Output the (x, y) coordinate of the center of the cell containing the given text.  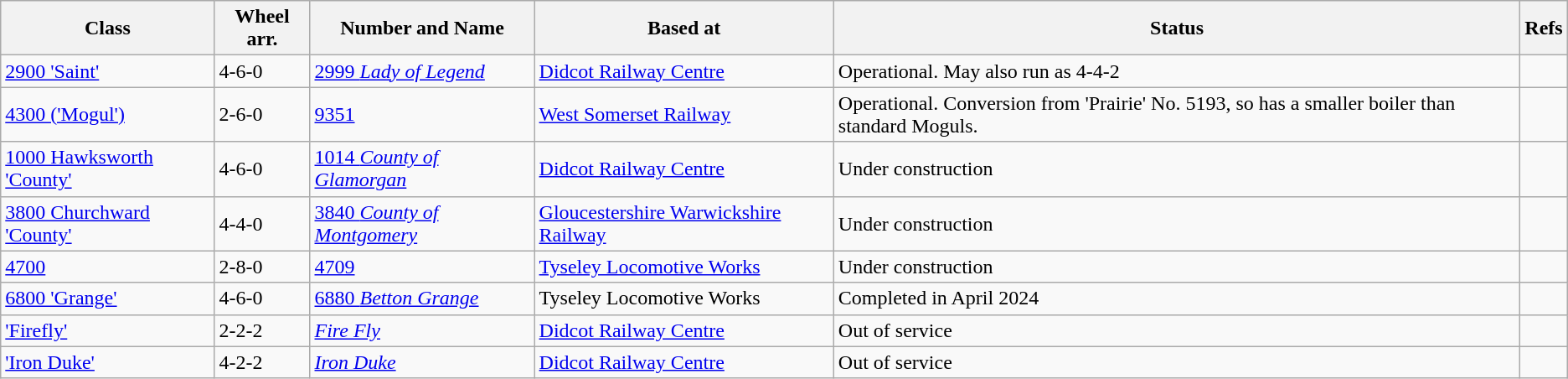
4709 (422, 267)
Number and Name (422, 29)
4300 ('Mogul') (107, 114)
2900 'Saint' (107, 71)
'Iron Duke' (107, 362)
Refs (1544, 29)
Class (107, 29)
Gloucestershire Warwickshire Railway (683, 223)
Fire Fly (422, 330)
1000 Hawksworth 'County' (107, 169)
3840 County of Montgomery (422, 223)
Operational. May also run as 4-4-2 (1176, 71)
2-6-0 (262, 114)
4-4-0 (262, 223)
3800 Churchward 'County' (107, 223)
2-2-2 (262, 330)
2999 Lady of Legend (422, 71)
Completed in April 2024 (1176, 299)
Wheel arr. (262, 29)
Operational. Conversion from 'Prairie' No. 5193, so has a smaller boiler than standard Moguls. (1176, 114)
Based at (683, 29)
West Somerset Railway (683, 114)
Status (1176, 29)
Iron Duke (422, 362)
6800 'Grange' (107, 299)
1014 County of Glamorgan (422, 169)
'Firefly' (107, 330)
4-2-2 (262, 362)
9351 (422, 114)
4700 (107, 267)
6880 Betton Grange (422, 299)
2-8-0 (262, 267)
